Return [X, Y] of the center of cell containing provided text 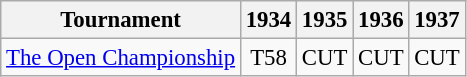
1937 [437, 20]
1935 [325, 20]
1936 [381, 20]
1934 [268, 20]
T58 [268, 58]
Tournament [121, 20]
The Open Championship [121, 58]
